Identify which cell holds the provided text, then report its [X, Y] central coordinate. 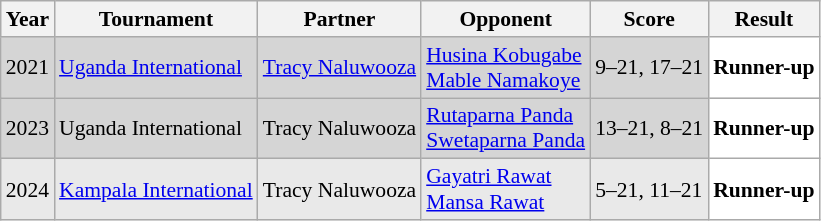
5–21, 11–21 [649, 190]
2023 [28, 128]
Gayatri Rawat Mansa Rawat [506, 190]
Husina Kobugabe Mable Namakoye [506, 68]
Opponent [506, 19]
Rutaparna Panda Swetaparna Panda [506, 128]
2024 [28, 190]
Kampala International [156, 190]
Year [28, 19]
Tournament [156, 19]
2021 [28, 68]
Score [649, 19]
9–21, 17–21 [649, 68]
Result [764, 19]
13–21, 8–21 [649, 128]
Partner [340, 19]
